Detect which cell encompasses the target text, then output its (x, y) center coordinate. 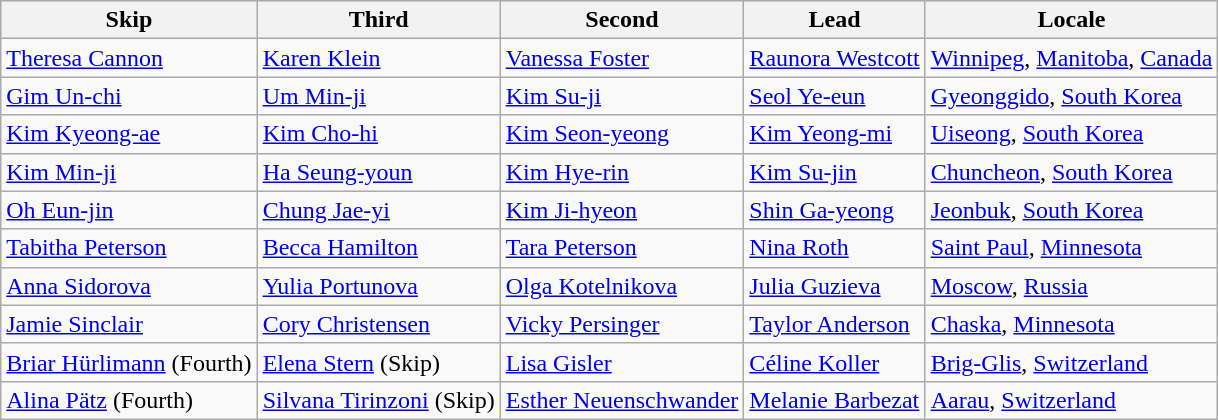
Seol Ye-eun (834, 96)
Jeonbuk, South Korea (1072, 210)
Lead (834, 20)
Locale (1072, 20)
Kim Yeong-mi (834, 134)
Moscow, Russia (1072, 286)
Kim Min-ji (129, 172)
Vanessa Foster (622, 58)
Aarau, Switzerland (1072, 400)
Chuncheon, South Korea (1072, 172)
Anna Sidorova (129, 286)
Vicky Persinger (622, 324)
Karen Klein (378, 58)
Tabitha Peterson (129, 248)
Melanie Barbezat (834, 400)
Brig-Glis, Switzerland (1072, 362)
Kim Kyeong-ae (129, 134)
Tara Peterson (622, 248)
Skip (129, 20)
Céline Koller (834, 362)
Winnipeg, Manitoba, Canada (1072, 58)
Theresa Cannon (129, 58)
Oh Eun-jin (129, 210)
Alina Pätz (Fourth) (129, 400)
Elena Stern (Skip) (378, 362)
Kim Hye-rin (622, 172)
Gyeonggido, South Korea (1072, 96)
Kim Su-ji (622, 96)
Esther Neuenschwander (622, 400)
Kim Cho-hi (378, 134)
Silvana Tirinzoni (Skip) (378, 400)
Raunora Westcott (834, 58)
Kim Su-jin (834, 172)
Saint Paul, Minnesota (1072, 248)
Cory Christensen (378, 324)
Shin Ga-yeong (834, 210)
Kim Ji-hyeon (622, 210)
Third (378, 20)
Julia Guzieva (834, 286)
Becca Hamilton (378, 248)
Second (622, 20)
Chaska, Minnesota (1072, 324)
Gim Un-chi (129, 96)
Kim Seon-yeong (622, 134)
Chung Jae-yi (378, 210)
Jamie Sinclair (129, 324)
Taylor Anderson (834, 324)
Um Min-ji (378, 96)
Uiseong, South Korea (1072, 134)
Lisa Gisler (622, 362)
Ha Seung-youn (378, 172)
Nina Roth (834, 248)
Olga Kotelnikova (622, 286)
Yulia Portunova (378, 286)
Briar Hürlimann (Fourth) (129, 362)
